From the cell containing the given text, extract its center point as (x, y) coordinate. 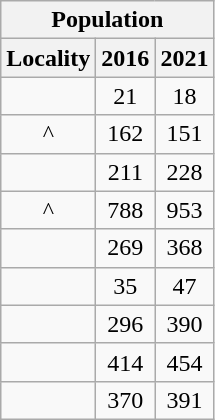
211 (126, 172)
370 (126, 400)
2021 (184, 58)
47 (184, 286)
414 (126, 362)
35 (126, 286)
Population (108, 20)
151 (184, 134)
953 (184, 210)
18 (184, 96)
390 (184, 324)
391 (184, 400)
228 (184, 172)
21 (126, 96)
788 (126, 210)
2016 (126, 58)
Locality (48, 58)
296 (126, 324)
454 (184, 362)
162 (126, 134)
368 (184, 248)
269 (126, 248)
